Search for the cell housing the specified text and yield its (X, Y) center coordinate. 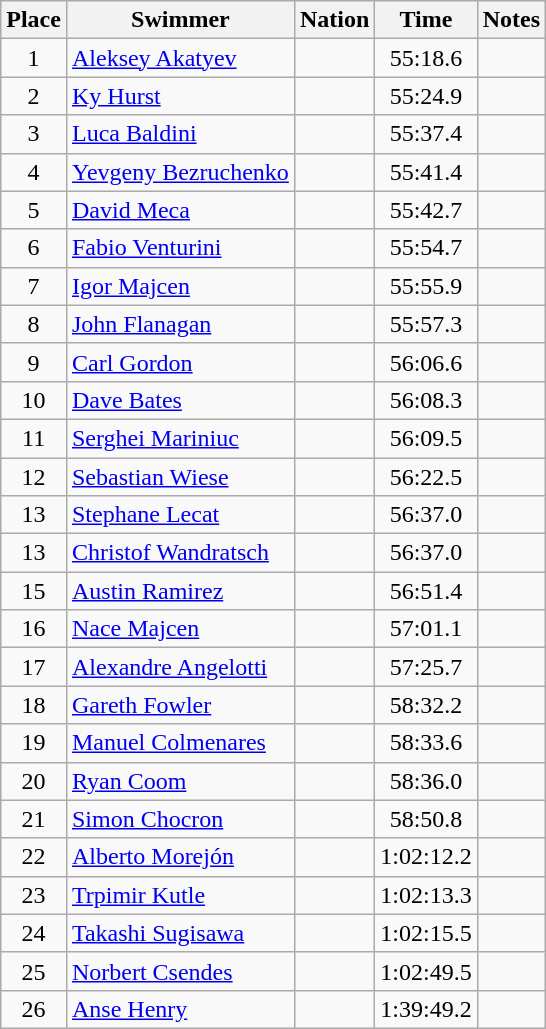
Gareth Fowler (180, 705)
1:02:15.5 (426, 933)
9 (34, 362)
23 (34, 895)
20 (34, 781)
Nation (334, 20)
Notes (511, 20)
55:37.4 (426, 134)
Igor Majcen (180, 286)
56:08.3 (426, 400)
Time (426, 20)
58:33.6 (426, 743)
Aleksey Akatyev (180, 58)
8 (34, 324)
56:22.5 (426, 477)
55:57.3 (426, 324)
Luca Baldini (180, 134)
Austin Ramirez (180, 591)
Dave Bates (180, 400)
Simon Chocron (180, 819)
4 (34, 172)
24 (34, 933)
56:51.4 (426, 591)
11 (34, 438)
Alberto Morejón (180, 857)
David Meca (180, 210)
18 (34, 705)
Manuel Colmenares (180, 743)
22 (34, 857)
Takashi Sugisawa (180, 933)
55:24.9 (426, 96)
Carl Gordon (180, 362)
57:01.1 (426, 629)
6 (34, 248)
1:02:49.5 (426, 971)
55:42.7 (426, 210)
55:55.9 (426, 286)
15 (34, 591)
Fabio Venturini (180, 248)
58:32.2 (426, 705)
26 (34, 1009)
55:41.4 (426, 172)
1 (34, 58)
Swimmer (180, 20)
19 (34, 743)
7 (34, 286)
25 (34, 971)
Alexandre Angelotti (180, 667)
Nace Majcen (180, 629)
55:18.6 (426, 58)
21 (34, 819)
57:25.7 (426, 667)
10 (34, 400)
Anse Henry (180, 1009)
56:09.5 (426, 438)
Place (34, 20)
2 (34, 96)
3 (34, 134)
58:36.0 (426, 781)
Christof Wandratsch (180, 553)
Trpimir Kutle (180, 895)
Yevgeny Bezruchenko (180, 172)
Sebastian Wiese (180, 477)
Serghei Mariniuc (180, 438)
5 (34, 210)
16 (34, 629)
1:02:12.2 (426, 857)
Ryan Coom (180, 781)
Norbert Csendes (180, 971)
1:02:13.3 (426, 895)
Stephane Lecat (180, 515)
56:06.6 (426, 362)
Ky Hurst (180, 96)
17 (34, 667)
58:50.8 (426, 819)
1:39:49.2 (426, 1009)
12 (34, 477)
55:54.7 (426, 248)
John Flanagan (180, 324)
